Search for the cell housing the specified text and yield its [x, y] center coordinate. 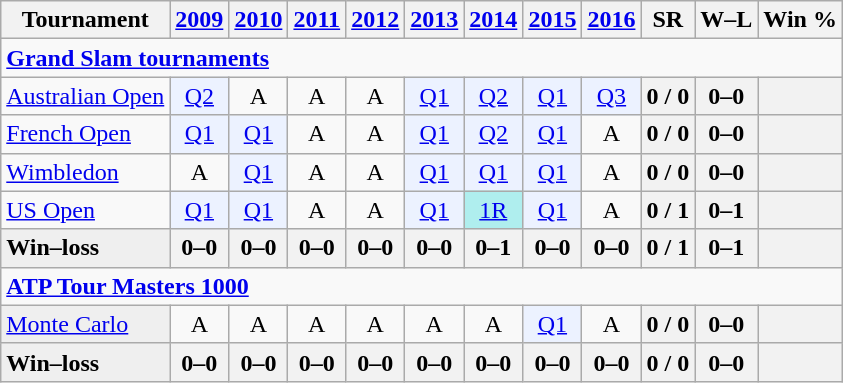
Monte Carlo [86, 324]
US Open [86, 210]
ATP Tour Masters 1000 [422, 286]
2014 [494, 20]
Grand Slam tournaments [422, 58]
2010 [258, 20]
Win % [800, 20]
2015 [552, 20]
Tournament [86, 20]
2009 [200, 20]
W–L [726, 20]
Australian Open [86, 96]
Q3 [612, 96]
1R [494, 210]
2016 [612, 20]
SR [668, 20]
Wimbledon [86, 172]
2012 [376, 20]
French Open [86, 134]
2011 [317, 20]
2013 [434, 20]
